Determine the (x, y) coordinate at the center of the cell enclosing the given text.  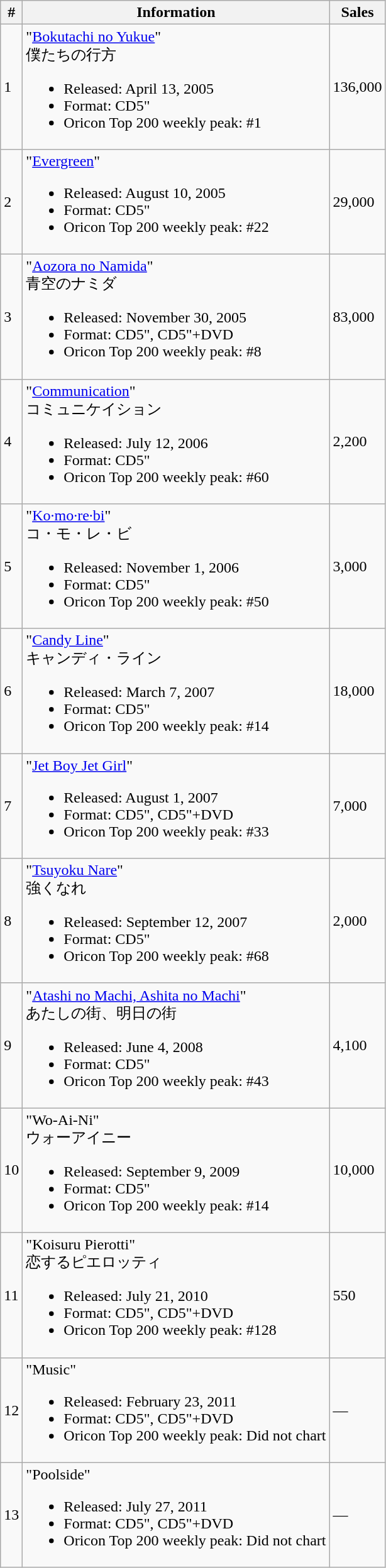
9 (11, 1046)
18,000 (357, 691)
136,000 (357, 87)
550 (357, 1295)
"Jet Boy Jet Girl"Released: August 1, 2007Format: CD5", CD5"+DVDOricon Top 200 weekly peak: #33 (176, 806)
6 (11, 691)
8 (11, 921)
Sales (357, 13)
# (11, 13)
"Evergreen"Released: August 10, 2005Format: CD5"Oricon Top 200 weekly peak: #22 (176, 201)
13 (11, 1515)
"Wo-Ai-Ni"ウォーアイニーReleased: September 9, 2009Format: CD5"Oricon Top 200 weekly peak: #14 (176, 1170)
"Music"Released: February 23, 2011Format: CD5", CD5"+DVDOricon Top 200 weekly peak: Did not chart (176, 1410)
1 (11, 87)
"Atashi no Machi, Ashita no Machi"あたしの街、明日の街Released: June 4, 2008Format: CD5"Oricon Top 200 weekly peak: #43 (176, 1046)
Information (176, 13)
4,100 (357, 1046)
"Candy Line"キャンディ・ラインReleased: March 7, 2007Format: CD5"Oricon Top 200 weekly peak: #14 (176, 691)
"Koisuru Pierotti"恋するピエロッティReleased: July 21, 2010Format: CD5", CD5"+DVDOricon Top 200 weekly peak: #128 (176, 1295)
"Ko·mo·re·bi"コ・モ・レ・ビReleased: November 1, 2006Format: CD5"Oricon Top 200 weekly peak: #50 (176, 567)
3 (11, 317)
12 (11, 1410)
29,000 (357, 201)
3,000 (357, 567)
83,000 (357, 317)
"Poolside"Released: July 27, 2011Format: CD5", CD5"+DVDOricon Top 200 weekly peak: Did not chart (176, 1515)
2 (11, 201)
4 (11, 441)
"Aozora no Namida"青空のナミダReleased: November 30, 2005Format: CD5", CD5"+DVDOricon Top 200 weekly peak: #8 (176, 317)
10 (11, 1170)
11 (11, 1295)
10,000 (357, 1170)
"Communication"コミュニケイションReleased: July 12, 2006Format: CD5"Oricon Top 200 weekly peak: #60 (176, 441)
5 (11, 567)
2,200 (357, 441)
7 (11, 806)
7,000 (357, 806)
"Bokutachi no Yukue"僕たちの行方Released: April 13, 2005Format: CD5"Oricon Top 200 weekly peak: #1 (176, 87)
"Tsuyoku Nare"強くなれReleased: September 12, 2007Format: CD5"Oricon Top 200 weekly peak: #68 (176, 921)
2,000 (357, 921)
